From the cell containing the given text, extract its center point as [X, Y] coordinate. 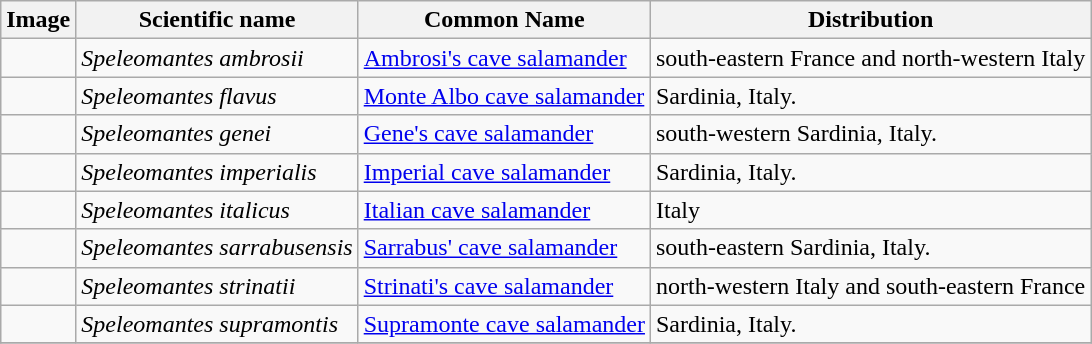
south-eastern France and north-western Italy [870, 58]
Monte Albo cave salamander [504, 96]
Strinati's cave salamander [504, 286]
Speleomantes genei [217, 134]
Italian cave salamander [504, 210]
Speleomantes sarrabusensis [217, 248]
Speleomantes ambrosii [217, 58]
Distribution [870, 20]
Scientific name [217, 20]
Speleomantes italicus [217, 210]
Common Name [504, 20]
Gene's cave salamander [504, 134]
Speleomantes flavus [217, 96]
south-eastern Sardinia, Italy. [870, 248]
Speleomantes strinatii [217, 286]
Imperial cave salamander [504, 172]
north-western Italy and south-eastern France [870, 286]
Italy [870, 210]
south-western Sardinia, Italy. [870, 134]
Ambrosi's cave salamander [504, 58]
Supramonte cave salamander [504, 324]
Speleomantes supramontis [217, 324]
Image [38, 20]
Sarrabus' cave salamander [504, 248]
Speleomantes imperialis [217, 172]
